Capture the cell that displays the provided text and extract its (X, Y) central coordinate. 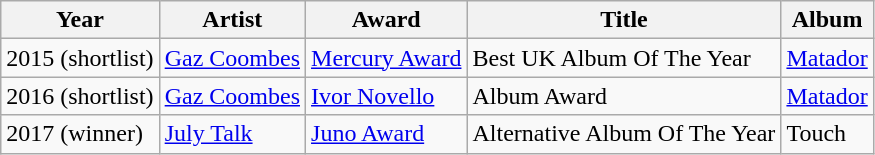
July Talk (232, 134)
Best UK Album Of The Year (624, 58)
Year (80, 20)
Album (827, 20)
Ivor Novello (386, 96)
Mercury Award (386, 58)
Award (386, 20)
2015 (shortlist) (80, 58)
Alternative Album Of The Year (624, 134)
Juno Award (386, 134)
Touch (827, 134)
2017 (winner) (80, 134)
2016 (shortlist) (80, 96)
Artist (232, 20)
Album Award (624, 96)
Title (624, 20)
